Pinpoint the cell where the given text exists, returning its (X, Y) midpoint coordinate. 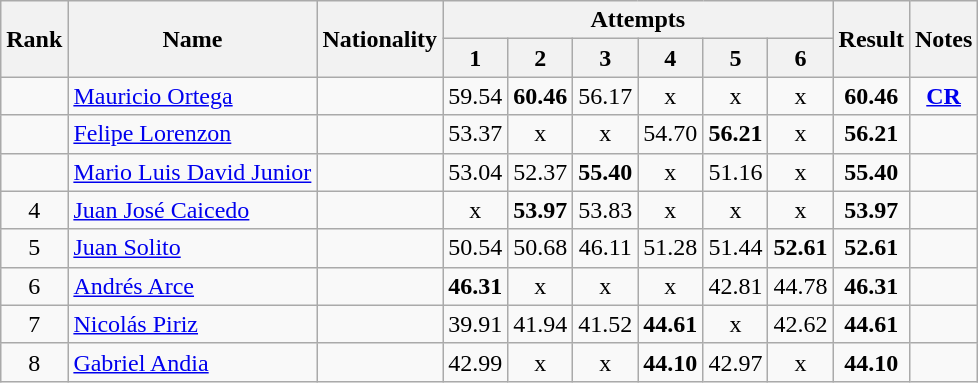
56.17 (606, 96)
41.52 (606, 324)
46.11 (606, 248)
Felipe Lorenzon (192, 134)
Attempts (638, 20)
Gabriel Andia (192, 362)
Mauricio Ortega (192, 96)
41.94 (540, 324)
50.54 (476, 248)
CR (943, 96)
53.83 (606, 210)
51.16 (736, 172)
59.54 (476, 96)
Notes (943, 39)
42.97 (736, 362)
7 (34, 324)
Nationality (380, 39)
1 (476, 58)
Rank (34, 39)
Mario Luis David Junior (192, 172)
Juan Solito (192, 248)
39.91 (476, 324)
42.99 (476, 362)
Name (192, 39)
52.37 (540, 172)
42.62 (800, 324)
50.68 (540, 248)
3 (606, 58)
51.28 (670, 248)
51.44 (736, 248)
8 (34, 362)
Nicolás Piriz (192, 324)
54.70 (670, 134)
2 (540, 58)
Juan José Caicedo (192, 210)
53.37 (476, 134)
Andrés Arce (192, 286)
53.04 (476, 172)
44.78 (800, 286)
42.81 (736, 286)
Result (871, 39)
